Provide the (x, y) coordinate of the cell's center where the given text is located.  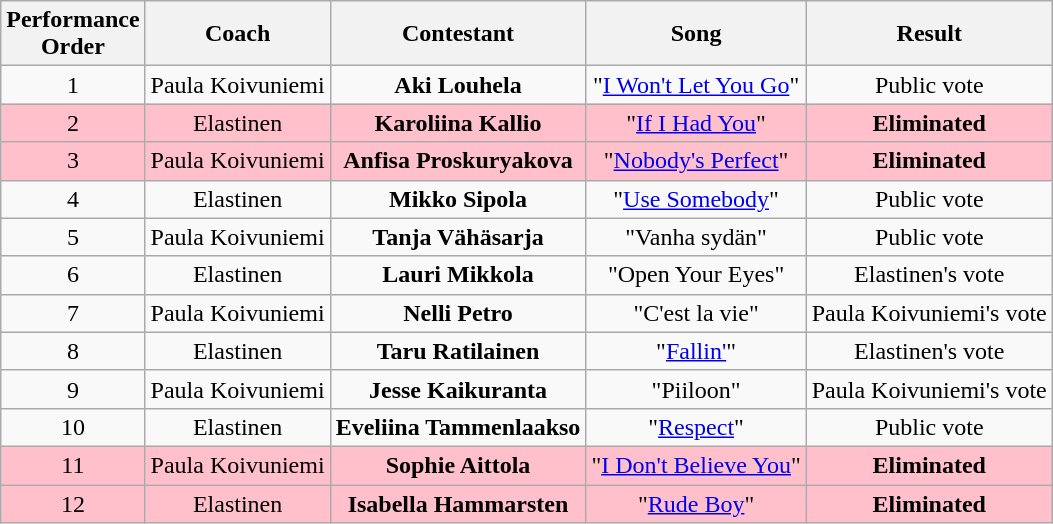
"C'est la vie" (696, 313)
Isabella Hammarsten (458, 503)
11 (73, 465)
"Open Your Eyes" (696, 275)
6 (73, 275)
2 (73, 123)
5 (73, 237)
"Vanha sydän" (696, 237)
"Rude Boy" (696, 503)
Aki Louhela (458, 85)
12 (73, 503)
Karoliina Kallio (458, 123)
"Respect" (696, 427)
Mikko Sipola (458, 199)
Eveliina Tammenlaakso (458, 427)
Performance Order (73, 34)
Sophie Aittola (458, 465)
1 (73, 85)
"Use Somebody" (696, 199)
Taru Ratilainen (458, 351)
"If I Had You" (696, 123)
7 (73, 313)
9 (73, 389)
Nelli Petro (458, 313)
"Piiloon" (696, 389)
"Nobody's Perfect" (696, 161)
Song (696, 34)
3 (73, 161)
8 (73, 351)
Lauri Mikkola (458, 275)
Contestant (458, 34)
Result (929, 34)
"I Won't Let You Go" (696, 85)
Jesse Kaikuranta (458, 389)
"Fallin'" (696, 351)
4 (73, 199)
Anfisa Proskuryakova (458, 161)
Coach (238, 34)
"I Don't Believe You" (696, 465)
Tanja Vähäsarja (458, 237)
10 (73, 427)
